Pinpoint the cell where the given text exists, returning its [x, y] midpoint coordinate. 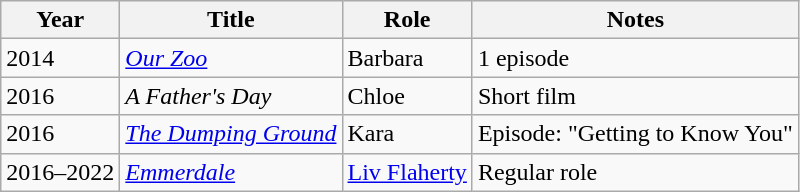
1 episode [635, 58]
Liv Flaherty [407, 172]
Short film [635, 96]
Notes [635, 20]
A Father's Day [231, 96]
2016–2022 [60, 172]
2014 [60, 58]
Regular role [635, 172]
Our Zoo [231, 58]
Chloe [407, 96]
Barbara [407, 58]
Episode: "Getting to Know You" [635, 134]
Role [407, 20]
Emmerdale [231, 172]
The Dumping Ground [231, 134]
Year [60, 20]
Kara [407, 134]
Title [231, 20]
